Identify which cell holds the provided text, then report its (x, y) central coordinate. 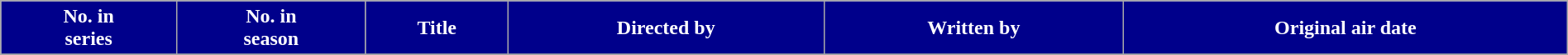
Written by (973, 28)
No. inseries (89, 28)
Original air date (1345, 28)
Directed by (666, 28)
Title (437, 28)
No. inseason (271, 28)
